Find where the given text appears and provide that cell's center as [X, Y] coordinate. 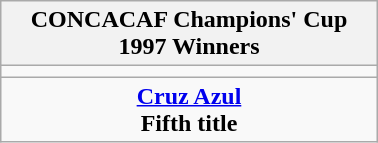
CONCACAF Champions' Cup1997 Winners [189, 34]
Cruz AzulFifth title [189, 110]
